Search for the cell housing the specified text and yield its [x, y] center coordinate. 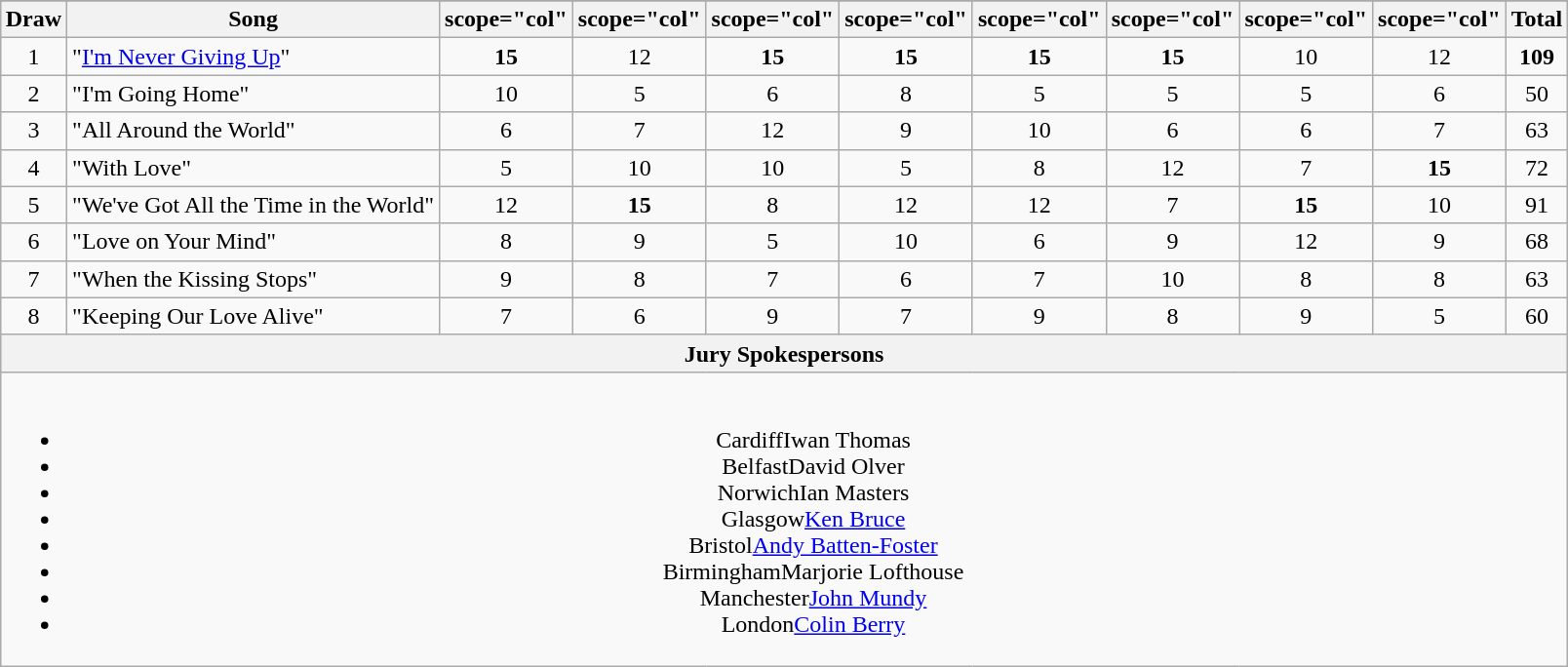
72 [1537, 168]
2 [33, 94]
1 [33, 57]
"I'm Never Giving Up" [254, 57]
"Love on Your Mind" [254, 242]
Total [1537, 20]
Song [254, 20]
"When the Kissing Stops" [254, 279]
"Keeping Our Love Alive" [254, 316]
"We've Got All the Time in the World" [254, 205]
"All Around the World" [254, 131]
"I'm Going Home" [254, 94]
"With Love" [254, 168]
4 [33, 168]
Draw [33, 20]
91 [1537, 205]
3 [33, 131]
109 [1537, 57]
60 [1537, 316]
50 [1537, 94]
68 [1537, 242]
Jury Spokespersons [784, 353]
